Output the (X, Y) coordinate of the center of the cell containing the given text.  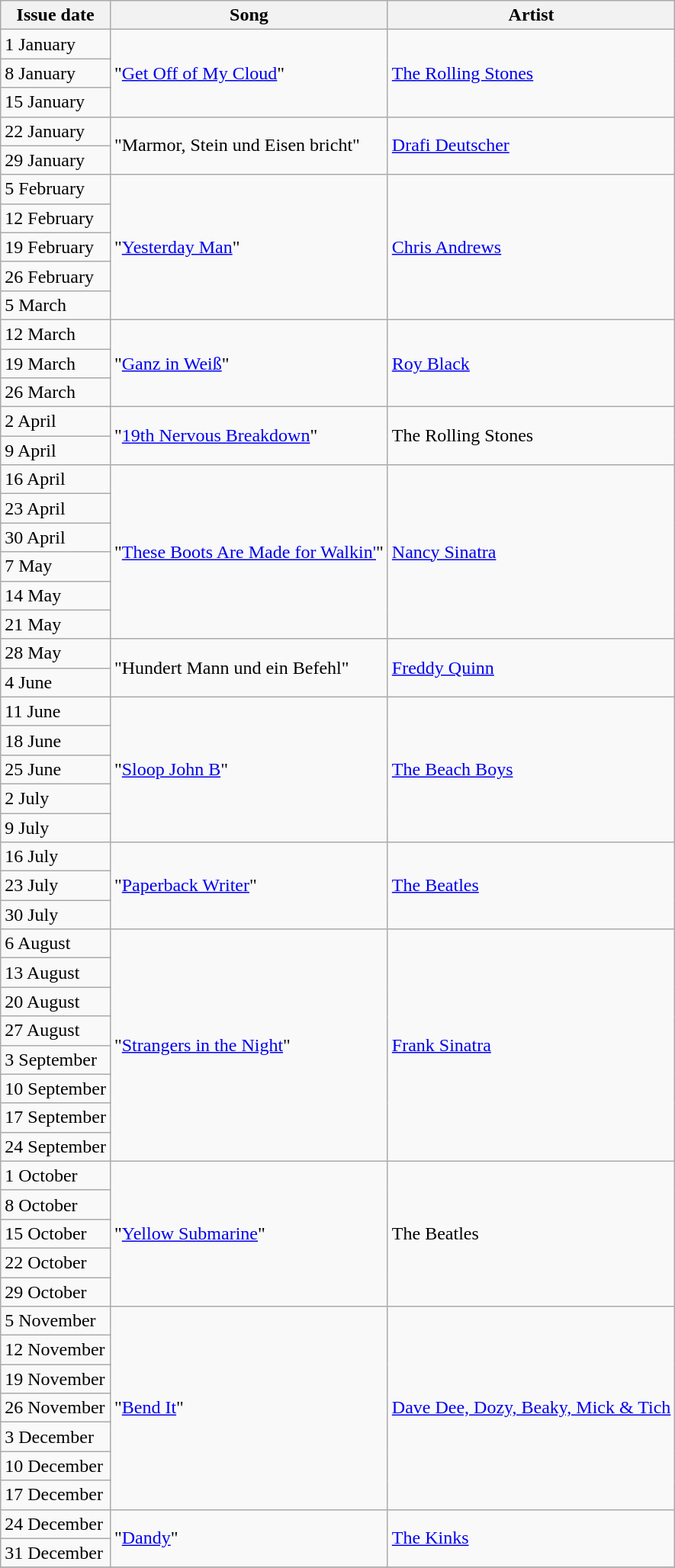
3 September (56, 1060)
Nancy Sinatra (531, 552)
1 January (56, 44)
10 December (56, 1466)
6 August (56, 944)
2 July (56, 798)
8 October (56, 1204)
18 June (56, 740)
5 November (56, 1321)
Drafi Deutscher (531, 146)
Artist (531, 15)
8 January (56, 73)
"Sloop John B" (249, 769)
15 January (56, 102)
"Paperback Writer" (249, 886)
7 May (56, 566)
The Kinks (531, 1538)
14 May (56, 595)
28 May (56, 653)
16 July (56, 857)
31 December (56, 1553)
"Yesterday Man" (249, 247)
24 December (56, 1524)
11 June (56, 711)
"Yellow Submarine" (249, 1233)
23 July (56, 886)
22 January (56, 131)
16 April (56, 479)
Chris Andrews (531, 247)
"19th Nervous Breakdown" (249, 436)
30 July (56, 915)
15 October (56, 1233)
5 February (56, 189)
26 November (56, 1408)
10 September (56, 1089)
Roy Black (531, 363)
2 April (56, 422)
21 May (56, 624)
Dave Dee, Dozy, Beaky, Mick & Tich (531, 1408)
29 January (56, 160)
27 August (56, 1031)
12 March (56, 334)
4 June (56, 682)
The Beach Boys (531, 769)
23 April (56, 508)
19 February (56, 247)
"Get Off of My Cloud" (249, 73)
"Strangers in the Night" (249, 1045)
"Ganz in Weiß" (249, 363)
19 March (56, 364)
24 September (56, 1146)
20 August (56, 1002)
"These Boots Are Made for Walkin'" (249, 552)
17 September (56, 1117)
Song (249, 15)
26 February (56, 276)
Frank Sinatra (531, 1045)
"Bend It" (249, 1408)
12 February (56, 218)
17 December (56, 1495)
22 October (56, 1262)
13 August (56, 973)
19 November (56, 1379)
Issue date (56, 15)
9 July (56, 827)
29 October (56, 1292)
3 December (56, 1437)
Freddy Quinn (531, 668)
12 November (56, 1350)
"Marmor, Stein und Eisen bricht" (249, 146)
"Hundert Mann und ein Befehl" (249, 668)
5 March (56, 305)
9 April (56, 451)
1 October (56, 1175)
30 April (56, 537)
25 June (56, 769)
26 March (56, 393)
"Dandy" (249, 1538)
